Return the [x, y] coordinate for the center point of the cell that contains the specified text.  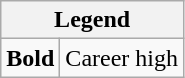
Bold [30, 58]
Career high [122, 58]
Legend [92, 20]
